Extract the [X, Y] coordinate from the center of the cell holding the provided text.  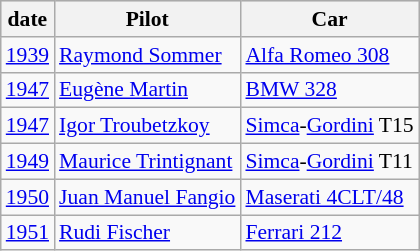
Ferrari 212 [329, 233]
1939 [28, 55]
Raymond Sommer [147, 55]
Maurice Trintignant [147, 162]
1951 [28, 233]
Simca-Gordini T11 [329, 162]
date [28, 19]
Alfa Romeo 308 [329, 55]
Maserati 4CLT/48 [329, 197]
Pilot [147, 19]
Igor Troubetzkoy [147, 126]
Rudi Fischer [147, 233]
1950 [28, 197]
Simca-Gordini T15 [329, 126]
BMW 328 [329, 90]
Car [329, 19]
Eugène Martin [147, 90]
Juan Manuel Fangio [147, 197]
1949 [28, 162]
